Scan for the cell matching the given text and deliver its (X, Y) coordinate at center. 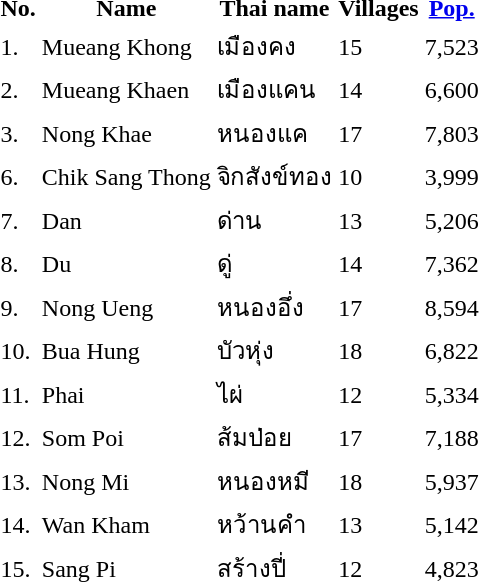
จิกสังข์ทอง (274, 176)
บัวหุ่ง (274, 350)
ไผ่ (274, 394)
เมืองคง (274, 46)
Mueang Khaen (126, 90)
ดู่ (274, 264)
ด่าน (274, 220)
หว้านคำ (274, 524)
Nong Ueng (126, 307)
Bua Hung (126, 350)
Chik Sang Thong (126, 176)
12 (378, 394)
Nong Mi (126, 481)
15 (378, 46)
Wan Kham (126, 524)
หนองอึ่ง (274, 307)
Du (126, 264)
Phai (126, 394)
10 (378, 176)
Som Poi (126, 438)
Nong Khae (126, 133)
หนองแค (274, 133)
เมืองแคน (274, 90)
ส้มป่อย (274, 438)
Mueang Khong (126, 46)
Dan (126, 220)
หนองหมี (274, 481)
